Determine the (x, y) coordinate at the center of the cell enclosing the given text.  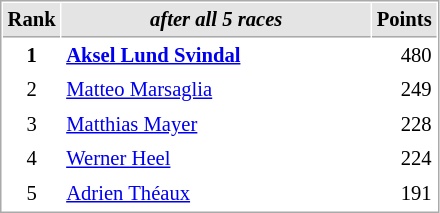
5 (32, 194)
480 (404, 56)
191 (404, 194)
1 (32, 56)
Werner Heel (216, 158)
Rank (32, 20)
Points (404, 20)
3 (32, 124)
Matthias Mayer (216, 124)
224 (404, 158)
Matteo Marsaglia (216, 90)
228 (404, 124)
249 (404, 90)
Adrien Théaux (216, 194)
after all 5 races (216, 20)
4 (32, 158)
Aksel Lund Svindal (216, 56)
2 (32, 90)
